Scan for the cell matching the given text and deliver its [X, Y] coordinate at center. 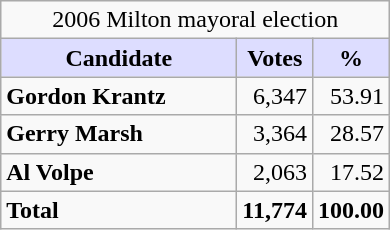
53.91 [352, 96]
28.57 [352, 134]
11,774 [275, 210]
Al Volpe [119, 172]
Candidate [119, 58]
% [352, 58]
Votes [275, 58]
17.52 [352, 172]
Gordon Krantz [119, 96]
Gerry Marsh [119, 134]
2006 Milton mayoral election [196, 20]
6,347 [275, 96]
2,063 [275, 172]
Total [119, 210]
3,364 [275, 134]
100.00 [352, 210]
